Return (x, y) of the center of cell containing provided text 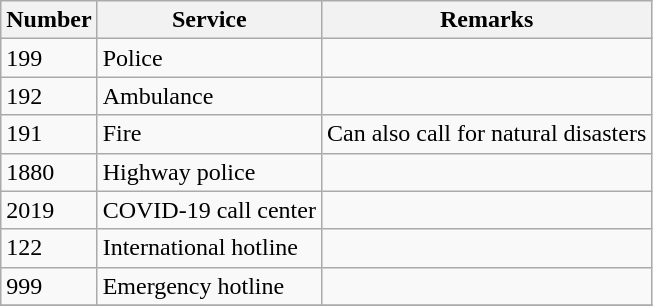
2019 (49, 210)
122 (49, 248)
999 (49, 286)
199 (49, 58)
192 (49, 96)
International hotline (209, 248)
Fire (209, 134)
191 (49, 134)
Emergency hotline (209, 286)
COVID-19 call center (209, 210)
Number (49, 20)
Remarks (486, 20)
Highway police (209, 172)
1880 (49, 172)
Police (209, 58)
Ambulance (209, 96)
Service (209, 20)
Can also call for natural disasters (486, 134)
